Locate the cell with the specified text and output its (X, Y) center coordinate. 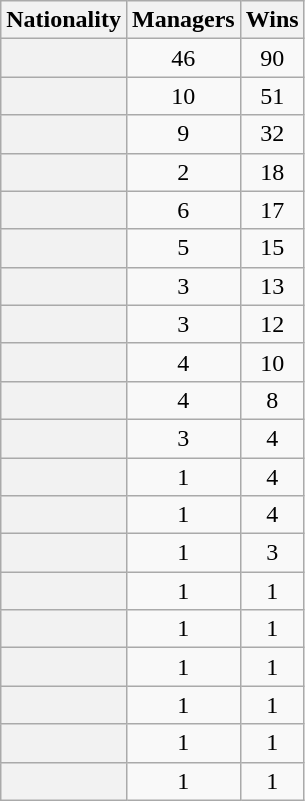
13 (272, 286)
15 (272, 248)
46 (183, 58)
Managers (183, 20)
18 (272, 172)
Wins (272, 20)
Nationality (64, 20)
9 (183, 134)
8 (272, 400)
90 (272, 58)
6 (183, 210)
5 (183, 248)
51 (272, 96)
2 (183, 172)
32 (272, 134)
17 (272, 210)
12 (272, 324)
